Find where the given text appears and provide that cell's center as (x, y) coordinate. 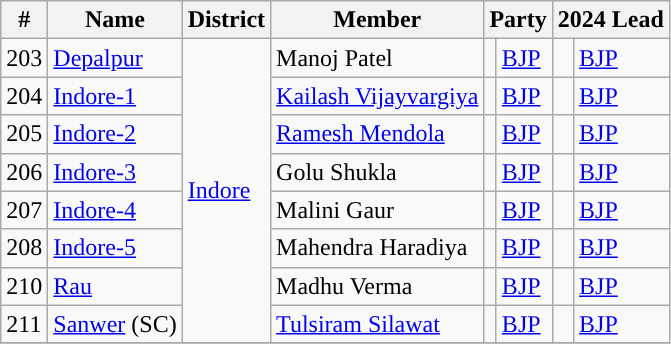
# (24, 20)
210 (24, 286)
Ramesh Mendola (378, 134)
Indore-3 (115, 172)
211 (24, 324)
208 (24, 248)
Member (378, 20)
205 (24, 134)
District (226, 20)
Kailash Vijayvargiya (378, 96)
Indore-1 (115, 96)
Golu Shukla (378, 172)
206 (24, 172)
Depalpur (115, 58)
Indore-2 (115, 134)
Name (115, 20)
204 (24, 96)
Tulsiram Silawat (378, 324)
Malini Gaur (378, 210)
2024 Lead (610, 20)
Indore (226, 191)
Madhu Verma (378, 286)
Sanwer (SC) (115, 324)
Party (518, 20)
Indore-4 (115, 210)
203 (24, 58)
207 (24, 210)
Rau (115, 286)
Manoj Patel (378, 58)
Indore-5 (115, 248)
Mahendra Haradiya (378, 248)
